For the text-containing cell, return its midpoint in (X, Y) coordinate format. 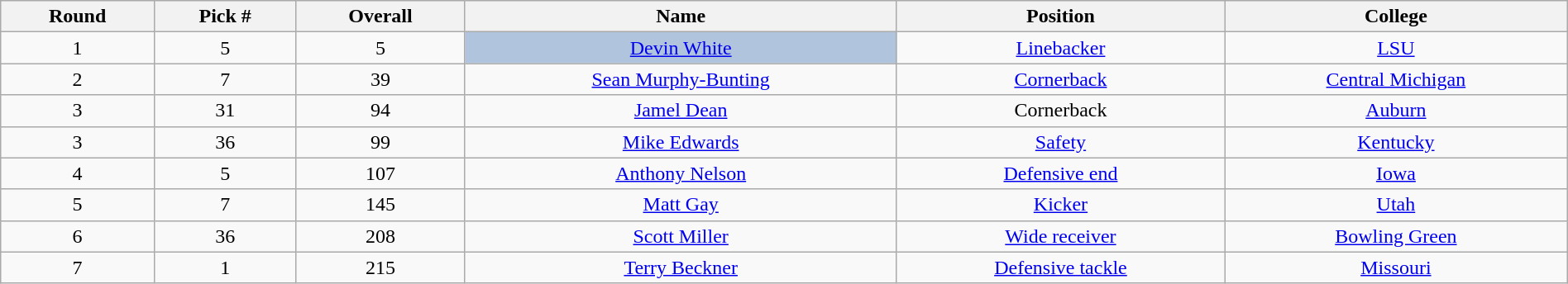
145 (380, 205)
Auburn (1396, 111)
Scott Miller (681, 236)
Defensive tackle (1060, 267)
6 (78, 236)
4 (78, 173)
Kentucky (1396, 142)
Devin White (681, 48)
2 (78, 79)
Matt Gay (681, 205)
107 (380, 173)
Bowling Green (1396, 236)
94 (380, 111)
Terry Beckner (681, 267)
Missouri (1396, 267)
LSU (1396, 48)
31 (225, 111)
Pick # (225, 17)
Sean Murphy-Bunting (681, 79)
Position (1060, 17)
Central Michigan (1396, 79)
Defensive end (1060, 173)
Kicker (1060, 205)
215 (380, 267)
Overall (380, 17)
Name (681, 17)
College (1396, 17)
Round (78, 17)
Jamel Dean (681, 111)
Mike Edwards (681, 142)
39 (380, 79)
Safety (1060, 142)
99 (380, 142)
Wide receiver (1060, 236)
Anthony Nelson (681, 173)
Utah (1396, 205)
Linebacker (1060, 48)
208 (380, 236)
Iowa (1396, 173)
